Find where the given text appears and provide that cell's center as [X, Y] coordinate. 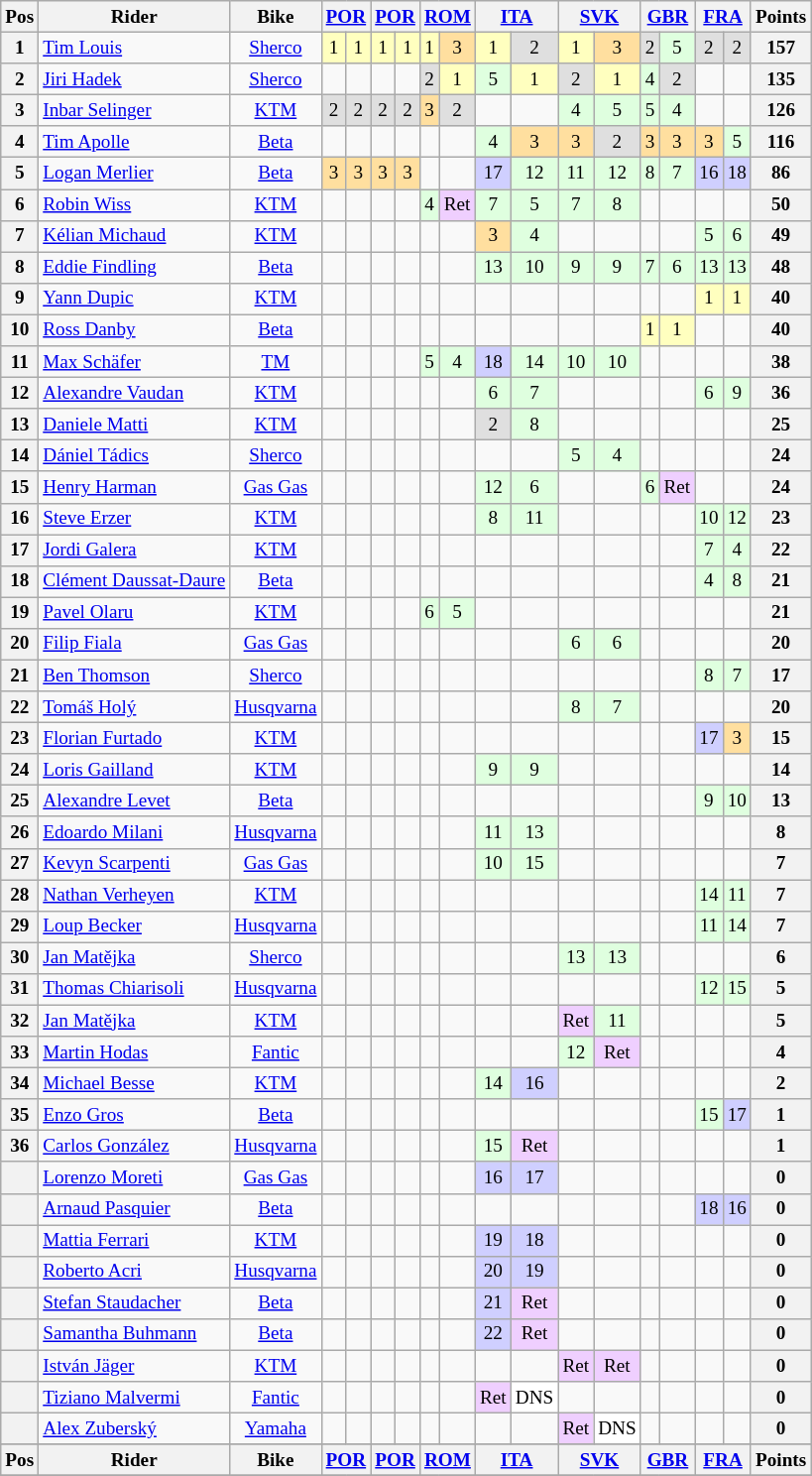
Roberto Acri [135, 1272]
116 [780, 142]
Daniele Matti [135, 425]
86 [780, 174]
50 [780, 204]
Tomáš Holý [135, 707]
Eddie Findling [135, 268]
34 [20, 1083]
29 [20, 926]
Mattia Ferrari [135, 1241]
Alexandre Levet [135, 801]
Kevyn Scarpenti [135, 864]
Max Schäfer [135, 362]
135 [780, 79]
Arnaud Pasquier [135, 1209]
Ben Thomson [135, 676]
49 [780, 236]
Enzo Gros [135, 1115]
Jiri Hadek [135, 79]
Edoardo Milani [135, 832]
Yann Dupic [135, 299]
157 [780, 48]
Loup Becker [135, 926]
Kélian Michaud [135, 236]
30 [20, 958]
33 [20, 1052]
Henry Harman [135, 487]
Inbar Selinger [135, 110]
Filip Fiala [135, 644]
Lorenzo Moreti [135, 1177]
Tim Louis [135, 48]
126 [780, 110]
Thomas Chiarisoli [135, 989]
Pavel Olaru [135, 613]
Tim Apolle [135, 142]
Carlos González [135, 1147]
Steve Erzer [135, 519]
Jordi Galera [135, 550]
Samantha Buhmann [135, 1334]
Tiziano Malvermi [135, 1398]
Robin Wiss [135, 204]
Dániel Tádics [135, 456]
Michael Besse [135, 1083]
Stefan Staudacher [135, 1303]
28 [20, 895]
26 [20, 832]
Alex Zuberský [135, 1428]
27 [20, 864]
35 [20, 1115]
Ross Danby [135, 330]
Loris Gailland [135, 770]
Florian Furtado [135, 738]
Alexandre Vaudan [135, 393]
38 [780, 362]
Nathan Verheyen [135, 895]
48 [780, 268]
31 [20, 989]
Logan Merlier [135, 174]
TM [276, 362]
Clément Daussat-Daure [135, 581]
István Jäger [135, 1366]
Martin Hodas [135, 1052]
32 [20, 1021]
Yamaha [276, 1428]
